Search for the cell housing the specified text and yield its (x, y) center coordinate. 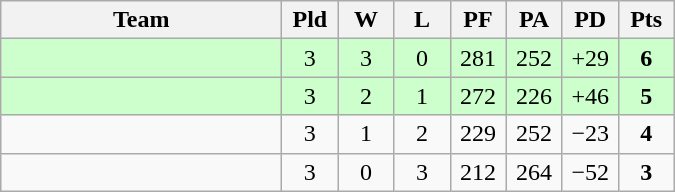
PA (534, 20)
4 (646, 134)
272 (478, 96)
Pld (310, 20)
281 (478, 58)
+46 (590, 96)
212 (478, 172)
−23 (590, 134)
5 (646, 96)
226 (534, 96)
L (422, 20)
264 (534, 172)
−52 (590, 172)
PF (478, 20)
+29 (590, 58)
PD (590, 20)
6 (646, 58)
W (366, 20)
229 (478, 134)
Pts (646, 20)
Team (142, 20)
